Identify which cell holds the provided text, then report its (x, y) central coordinate. 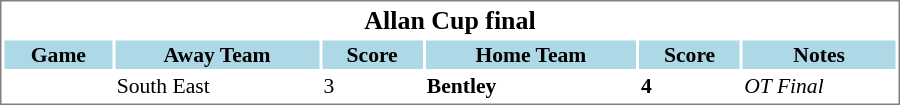
Away Team (217, 54)
Allan Cup final (450, 20)
3 (372, 86)
South East (217, 86)
Notes (820, 54)
4 (689, 86)
OT Final (820, 86)
Bentley (530, 86)
Game (58, 54)
Home Team (530, 54)
